For the text-containing cell, return its midpoint in (X, Y) coordinate format. 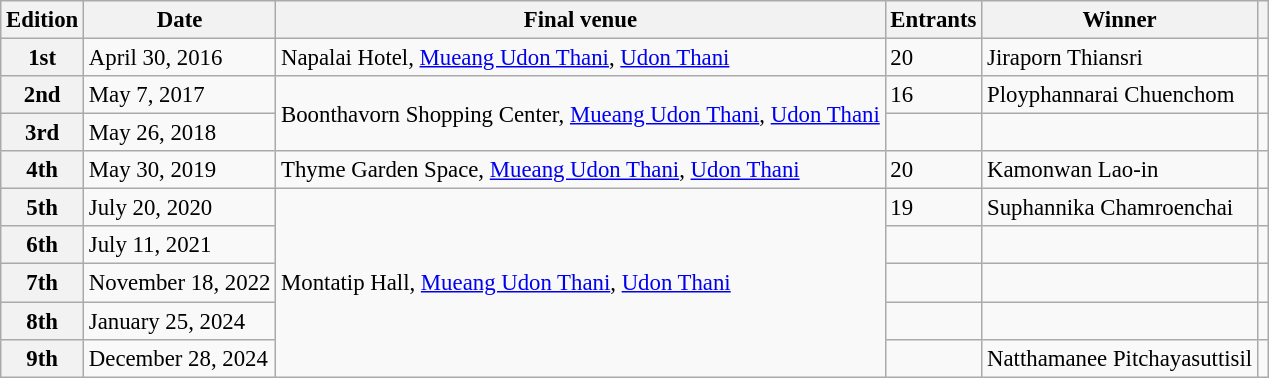
Date (180, 20)
December 28, 2024 (180, 358)
Winner (1120, 20)
May 26, 2018 (180, 133)
July 11, 2021 (180, 245)
April 30, 2016 (180, 58)
Edition (42, 20)
Entrants (934, 20)
Ployphannarai Chuenchom (1120, 95)
Napalai Hotel, Mueang Udon Thani, Udon Thani (580, 58)
July 20, 2020 (180, 208)
January 25, 2024 (180, 321)
5th (42, 208)
Suphannika Chamroenchai (1120, 208)
2nd (42, 95)
19 (934, 208)
7th (42, 283)
Kamonwan Lao-in (1120, 170)
Thyme Garden Space, Mueang Udon Thani, Udon Thani (580, 170)
Final venue (580, 20)
Natthamanee Pitchayasuttisil (1120, 358)
November 18, 2022 (180, 283)
Boonthavorn Shopping Center, Mueang Udon Thani, Udon Thani (580, 114)
May 7, 2017 (180, 95)
8th (42, 321)
May 30, 2019 (180, 170)
4th (42, 170)
6th (42, 245)
1st (42, 58)
16 (934, 95)
3rd (42, 133)
Montatip Hall, Mueang Udon Thani, Udon Thani (580, 283)
9th (42, 358)
Jiraporn Thiansri (1120, 58)
